Detect which cell encompasses the target text, then output its (X, Y) center coordinate. 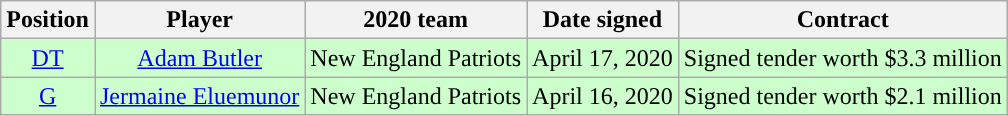
Player (199, 20)
Date signed (603, 20)
DT (48, 58)
April 17, 2020 (603, 58)
April 16, 2020 (603, 96)
Jermaine Eluemunor (199, 96)
Position (48, 20)
Contract (842, 20)
2020 team (416, 20)
G (48, 96)
Signed tender worth $2.1 million (842, 96)
Signed tender worth $3.3 million (842, 58)
Adam Butler (199, 58)
